Return the [x, y] coordinate for the center point of the cell that contains the specified text.  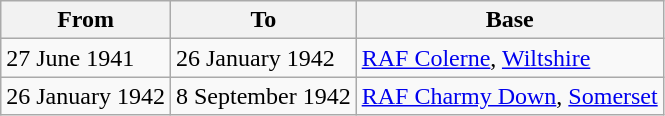
27 June 1941 [86, 58]
To [263, 20]
From [86, 20]
Base [510, 20]
RAF Charmy Down, Somerset [510, 96]
RAF Colerne, Wiltshire [510, 58]
8 September 1942 [263, 96]
